Find where the given text appears and provide that cell's center as (x, y) coordinate. 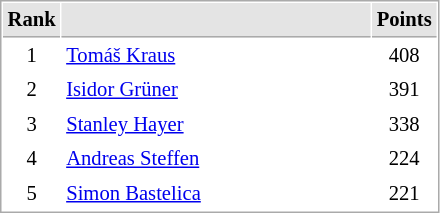
1 (32, 56)
221 (404, 194)
Simon Bastelica (216, 194)
224 (404, 158)
2 (32, 90)
338 (404, 124)
4 (32, 158)
408 (404, 56)
Rank (32, 20)
Tomáš Kraus (216, 56)
3 (32, 124)
Andreas Steffen (216, 158)
Isidor Grüner (216, 90)
391 (404, 90)
5 (32, 194)
Points (404, 20)
Stanley Hayer (216, 124)
